Extract the [x, y] coordinate from the center of the cell holding the provided text.  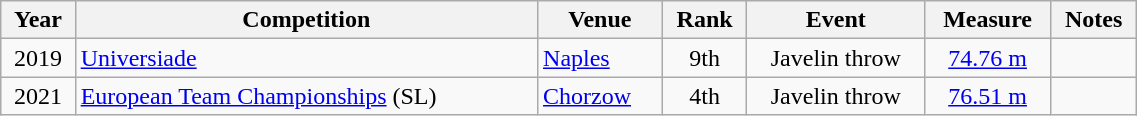
Notes [1094, 20]
Competition [306, 20]
74.76 m [988, 58]
Year [38, 20]
Universiade [306, 58]
Measure [988, 20]
2019 [38, 58]
European Team Championships (SL) [306, 96]
Event [836, 20]
Naples [600, 58]
9th [704, 58]
2021 [38, 96]
Chorzow [600, 96]
Venue [600, 20]
76.51 m [988, 96]
4th [704, 96]
Rank [704, 20]
